Scan for the cell matching the given text and deliver its (x, y) coordinate at center. 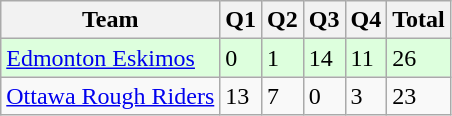
1 (283, 58)
14 (324, 58)
7 (283, 96)
Edmonton Eskimos (110, 58)
Total (419, 20)
13 (241, 96)
Q1 (241, 20)
3 (366, 96)
23 (419, 96)
11 (366, 58)
Q4 (366, 20)
Q2 (283, 20)
Team (110, 20)
Ottawa Rough Riders (110, 96)
Q3 (324, 20)
26 (419, 58)
